Return the [x, y] coordinate for the center point of the cell that contains the specified text.  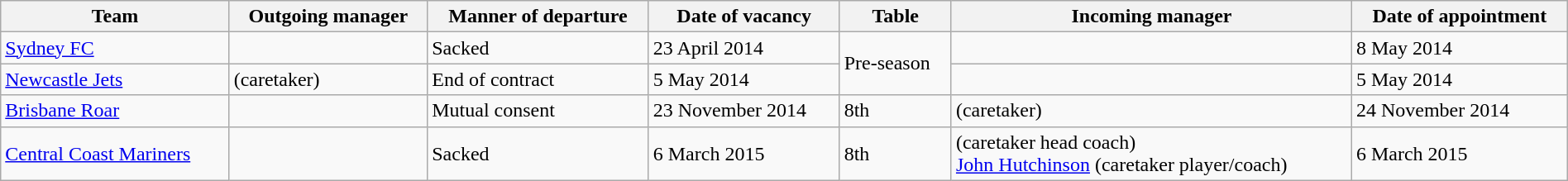
Team [115, 17]
Table [895, 17]
24 November 2014 [1459, 111]
Mutual consent [538, 111]
Outgoing manager [328, 17]
Manner of departure [538, 17]
(caretaker head coach) John Hutchinson (caretaker player/coach) [1151, 154]
Date of appointment [1459, 17]
Incoming manager [1151, 17]
Central Coast Mariners [115, 154]
End of contract [538, 79]
23 April 2014 [744, 48]
Date of vacancy [744, 17]
Brisbane Roar [115, 111]
8 May 2014 [1459, 48]
Pre-season [895, 64]
Sydney FC [115, 48]
23 November 2014 [744, 111]
Newcastle Jets [115, 79]
